Output the [X, Y] coordinate of the center of the cell containing the given text.  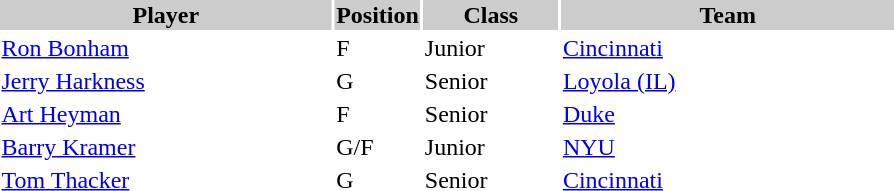
Player [166, 15]
Cincinnati [728, 48]
G/F [378, 147]
Position [378, 15]
Barry Kramer [166, 147]
Class [490, 15]
Art Heyman [166, 114]
Team [728, 15]
Jerry Harkness [166, 81]
G [378, 81]
NYU [728, 147]
Loyola (IL) [728, 81]
Ron Bonham [166, 48]
Duke [728, 114]
